Capture the cell that displays the provided text and extract its [x, y] central coordinate. 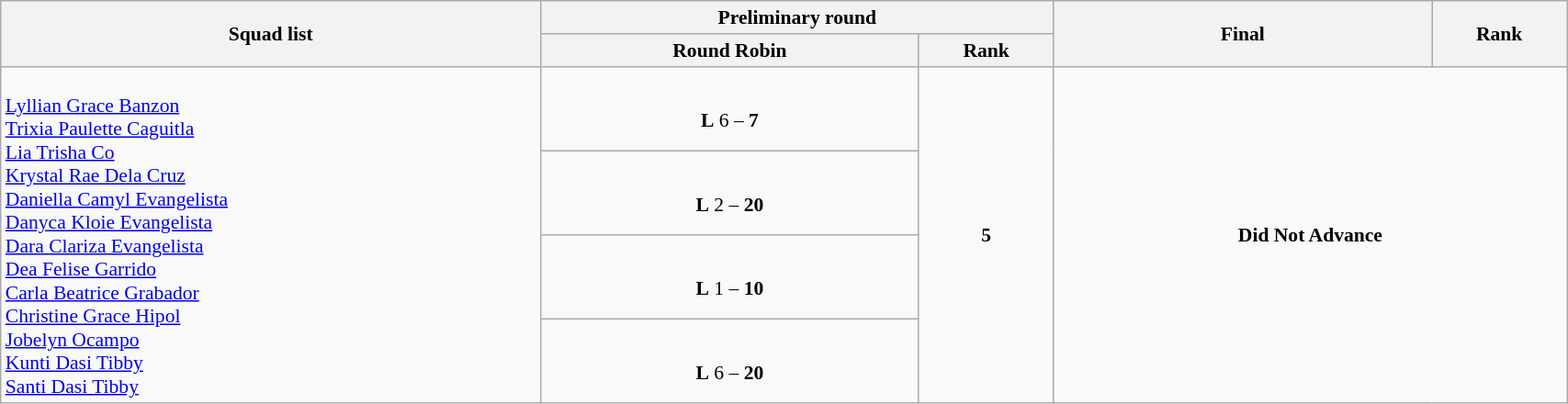
Squad list [271, 33]
L 2 – 20 [730, 193]
Round Robin [730, 50]
Final [1243, 33]
5 [987, 235]
L 6 – 7 [730, 108]
L 1 – 10 [730, 277]
L 6 – 20 [730, 362]
Did Not Advance [1310, 235]
Preliminary round [797, 17]
